Identify which cell holds the provided text, then report its [X, Y] central coordinate. 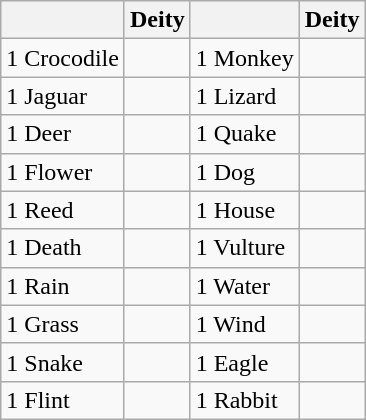
1 Deer [63, 134]
1 Reed [63, 210]
1 Death [63, 248]
1 Eagle [244, 362]
1 Dog [244, 172]
1 Monkey [244, 58]
1 Wind [244, 324]
1 Jaguar [63, 96]
1 House [244, 210]
1 Flint [63, 400]
1 Water [244, 286]
1 Rain [63, 286]
1 Crocodile [63, 58]
1 Quake [244, 134]
1 Snake [63, 362]
1 Rabbit [244, 400]
1 Grass [63, 324]
1 Flower [63, 172]
1 Lizard [244, 96]
1 Vulture [244, 248]
